For the text-containing cell, return its midpoint in (x, y) coordinate format. 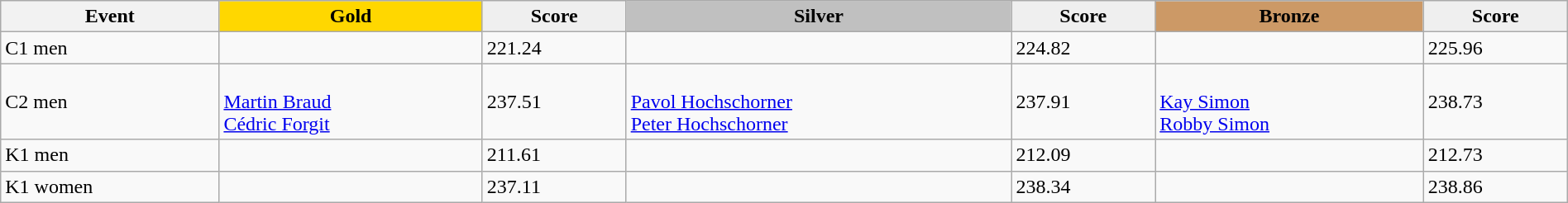
238.86 (1495, 186)
221.24 (554, 48)
238.34 (1083, 186)
C1 men (110, 48)
Martin BraudCédric Forgit (351, 101)
224.82 (1083, 48)
237.11 (554, 186)
225.96 (1495, 48)
237.51 (554, 101)
Bronze (1289, 17)
K1 women (110, 186)
Pavol HochschornerPeter Hochschorner (819, 101)
237.91 (1083, 101)
212.09 (1083, 155)
Kay SimonRobby Simon (1289, 101)
Silver (819, 17)
212.73 (1495, 155)
C2 men (110, 101)
K1 men (110, 155)
238.73 (1495, 101)
Gold (351, 17)
Event (110, 17)
211.61 (554, 155)
